Detect which cell encompasses the target text, then output its [x, y] center coordinate. 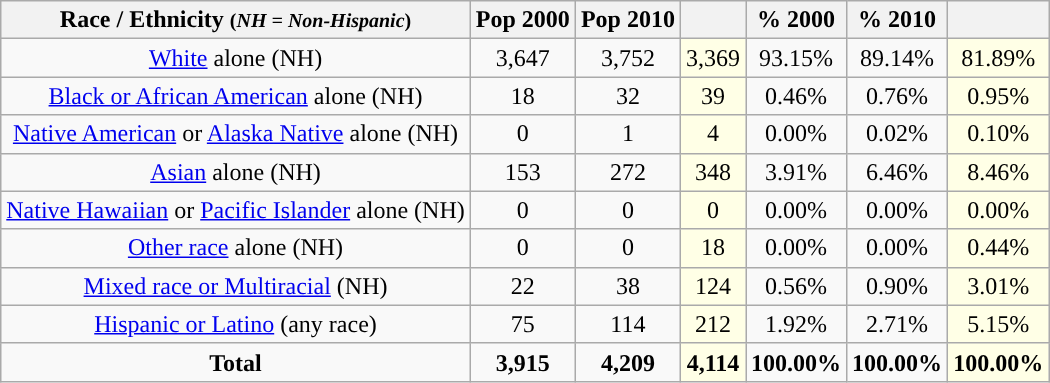
93.15% [796, 58]
Black or African American alone (NH) [236, 96]
3,752 [628, 58]
3,369 [712, 58]
0.46% [796, 96]
Native American or Alaska Native alone (NH) [236, 134]
75 [522, 324]
Total [236, 362]
3,647 [522, 58]
2.71% [898, 324]
89.14% [898, 58]
0.02% [898, 134]
3.91% [796, 172]
114 [628, 324]
5.15% [998, 324]
Pop 2000 [522, 20]
0.90% [898, 286]
153 [522, 172]
32 [628, 96]
3,915 [522, 362]
Other race alone (NH) [236, 248]
81.89% [998, 58]
4,209 [628, 362]
212 [712, 324]
39 [712, 96]
272 [628, 172]
% 2010 [898, 20]
0.76% [898, 96]
38 [628, 286]
Race / Ethnicity (NH = Non-Hispanic) [236, 20]
6.46% [898, 172]
4 [712, 134]
0.56% [796, 286]
Native Hawaiian or Pacific Islander alone (NH) [236, 210]
Mixed race or Multiracial (NH) [236, 286]
4,114 [712, 362]
124 [712, 286]
22 [522, 286]
% 2000 [796, 20]
348 [712, 172]
0.95% [998, 96]
White alone (NH) [236, 58]
Hispanic or Latino (any race) [236, 324]
0.10% [998, 134]
0.44% [998, 248]
Asian alone (NH) [236, 172]
1.92% [796, 324]
8.46% [998, 172]
Pop 2010 [628, 20]
1 [628, 134]
3.01% [998, 286]
